Return the [X, Y] coordinate for the center point of the cell that contains the specified text.  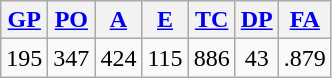
FA [304, 20]
A [118, 20]
115 [165, 58]
43 [256, 58]
347 [72, 58]
.879 [304, 58]
GP [24, 20]
424 [118, 58]
TC [212, 20]
PO [72, 20]
DP [256, 20]
E [165, 20]
886 [212, 58]
195 [24, 58]
